Capture the cell that displays the provided text and extract its (x, y) central coordinate. 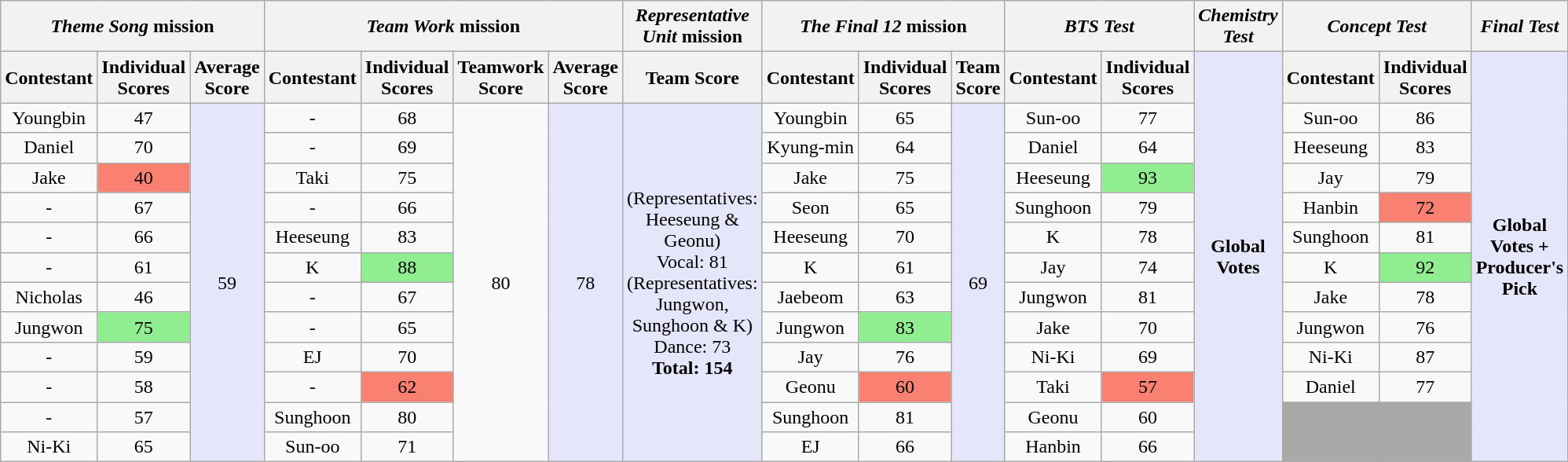
Theme Song mission (132, 27)
Representative Unit mission (692, 27)
Nicholas (49, 297)
72 (1425, 207)
Kyung-min (811, 148)
Teamwork Score (501, 77)
Global Votes + Producer's Pick (1519, 257)
71 (407, 447)
88 (407, 267)
47 (144, 118)
46 (144, 297)
Chemistry Test (1238, 27)
The Final 12 mission (883, 27)
93 (1148, 178)
63 (905, 297)
68 (407, 118)
Team Work mission (443, 27)
Final Test (1519, 27)
40 (144, 178)
Global Votes (1238, 257)
62 (407, 387)
74 (1148, 267)
BTS Test (1100, 27)
(Representatives: Heeseung & Geonu)Vocal: 81(Representatives: Jungwon, Sunghoon & K) Dance: 73Total: 154 (692, 283)
58 (144, 387)
87 (1425, 357)
Concept Test (1376, 27)
Seon (811, 207)
Jaebeom (811, 297)
86 (1425, 118)
92 (1425, 267)
